For the text-containing cell, return its midpoint in (x, y) coordinate format. 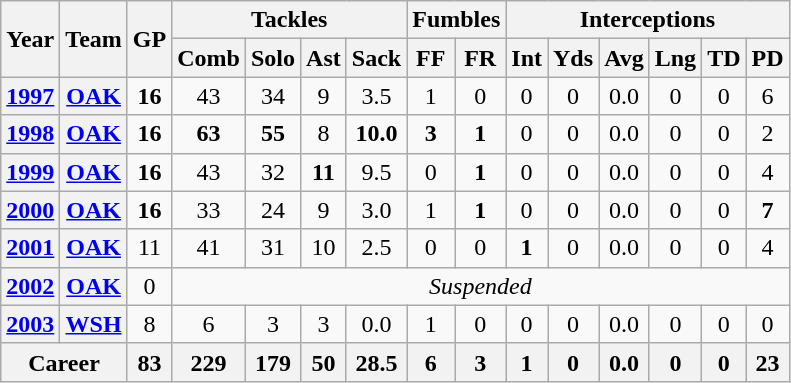
3.5 (376, 96)
2 (768, 134)
Team (94, 39)
7 (768, 210)
50 (324, 362)
2001 (30, 248)
2003 (30, 324)
Year (30, 39)
Avg (624, 58)
PD (768, 58)
10 (324, 248)
GP (149, 39)
2000 (30, 210)
WSH (94, 324)
1998 (30, 134)
Interceptions (648, 20)
31 (272, 248)
55 (272, 134)
Career (64, 362)
34 (272, 96)
Solo (272, 58)
FF (431, 58)
83 (149, 362)
33 (209, 210)
TD (724, 58)
Comb (209, 58)
1999 (30, 172)
229 (209, 362)
Int (527, 58)
32 (272, 172)
Sack (376, 58)
24 (272, 210)
2002 (30, 286)
Yds (574, 58)
23 (768, 362)
1997 (30, 96)
179 (272, 362)
28.5 (376, 362)
FR (480, 58)
Tackles (290, 20)
9.5 (376, 172)
Suspended (480, 286)
63 (209, 134)
10.0 (376, 134)
3.0 (376, 210)
2.5 (376, 248)
Fumbles (456, 20)
Lng (675, 58)
Ast (324, 58)
41 (209, 248)
